Return the (X, Y) coordinate for the center point of the cell that contains the specified text.  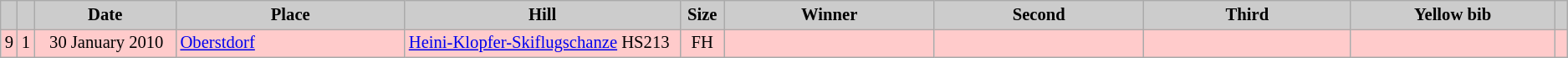
Second (1039, 14)
Heini-Klopfer-Skiflugschanze HS213 (542, 43)
Size (702, 14)
FH (702, 43)
30 January 2010 (105, 43)
1 (26, 43)
Hill (542, 14)
Yellow bib (1452, 14)
Date (105, 14)
Winner (830, 14)
9 (9, 43)
Third (1247, 14)
Place (291, 14)
Oberstdorf (291, 43)
